Locate the cell with the specified text and output its [x, y] center coordinate. 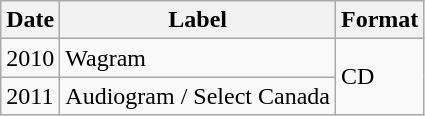
Date [30, 20]
Format [379, 20]
Label [198, 20]
CD [379, 77]
Wagram [198, 58]
2010 [30, 58]
Audiogram / Select Canada [198, 96]
2011 [30, 96]
